Provide the (X, Y) coordinate of the cell's center where the given text is located.  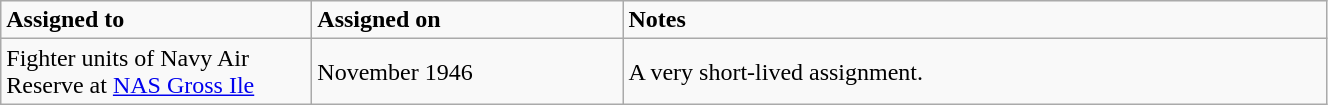
Fighter units of Navy Air Reserve at NAS Gross Ile (156, 72)
A very short-lived assignment. (975, 72)
Assigned to (156, 20)
November 1946 (468, 72)
Assigned on (468, 20)
Notes (975, 20)
